Scan for the cell matching the given text and deliver its [x, y] coordinate at center. 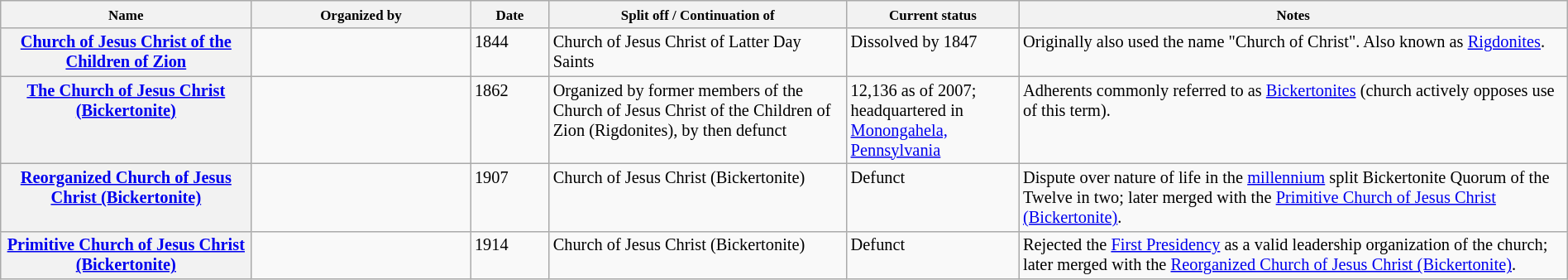
12,136 as of 2007; headquartered in Monongahela, Pennsylvania [933, 120]
Adherents commonly referred to as Bickertonites (church actively opposes use of this term). [1293, 120]
Church of Jesus Christ of the Children of Zion [126, 52]
1844 [509, 52]
1907 [509, 197]
Date [509, 14]
Organized by [361, 14]
Dissolved by 1847 [933, 52]
The Church of Jesus Christ (Bickertonite) [126, 120]
Split off / Continuation of [698, 14]
Current status [933, 14]
Primitive Church of Jesus Christ (Bickertonite) [126, 255]
1862 [509, 120]
Reorganized Church of Jesus Christ (Bickertonite) [126, 197]
Name [126, 14]
Originally also used the name "Church of Christ". Also known as Rigdonites. [1293, 52]
Church of Jesus Christ of Latter Day Saints [698, 52]
Notes [1293, 14]
Organized by former members of the Church of Jesus Christ of the Children of Zion (Rigdonites), by then defunct [698, 120]
1914 [509, 255]
